Search for the cell housing the specified text and yield its [X, Y] center coordinate. 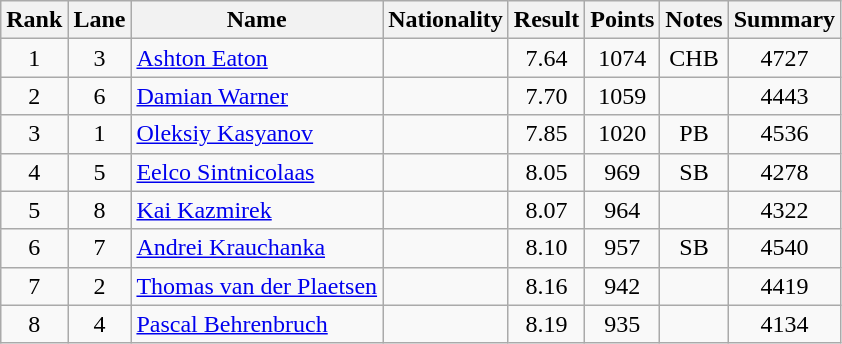
Eelco Sintnicolaas [257, 172]
Notes [694, 20]
4727 [784, 58]
Points [622, 20]
4322 [784, 210]
Thomas van der Plaetsen [257, 286]
1074 [622, 58]
8.07 [546, 210]
Pascal Behrenbruch [257, 324]
1020 [622, 134]
8.10 [546, 248]
Damian Warner [257, 96]
1059 [622, 96]
Andrei Krauchanka [257, 248]
4134 [784, 324]
Ashton Eaton [257, 58]
935 [622, 324]
4540 [784, 248]
PB [694, 134]
Rank [34, 20]
CHB [694, 58]
8.05 [546, 172]
Oleksiy Kasyanov [257, 134]
4419 [784, 286]
7.70 [546, 96]
8.16 [546, 286]
4536 [784, 134]
8.19 [546, 324]
Summary [784, 20]
4278 [784, 172]
Result [546, 20]
964 [622, 210]
4443 [784, 96]
957 [622, 248]
Kai Kazmirek [257, 210]
942 [622, 286]
Name [257, 20]
Nationality [446, 20]
7.85 [546, 134]
7.64 [546, 58]
Lane [100, 20]
969 [622, 172]
